Capture the cell that displays the provided text and extract its (X, Y) central coordinate. 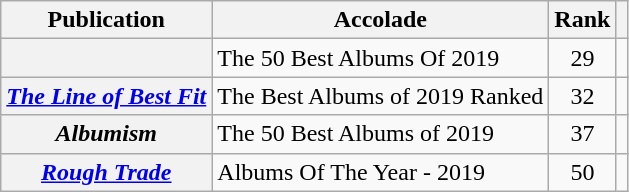
Rough Trade (106, 172)
Albums Of The Year - 2019 (380, 172)
The 50 Best Albums of 2019 (380, 134)
Rank (582, 20)
Albumism (106, 134)
Publication (106, 20)
The 50 Best Albums Of 2019 (380, 58)
The Line of Best Fit (106, 96)
37 (582, 134)
29 (582, 58)
Accolade (380, 20)
The Best Albums of 2019 Ranked (380, 96)
50 (582, 172)
32 (582, 96)
